Determine the [X, Y] coordinate at the center of the cell enclosing the given text.  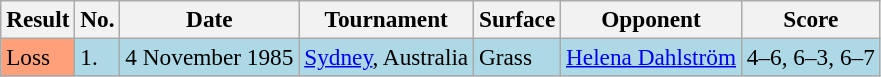
Sydney, Australia [386, 57]
Helena Dahlström [652, 57]
4 November 1985 [210, 57]
Date [210, 19]
Loss [38, 57]
Surface [518, 19]
4–6, 6–3, 6–7 [810, 57]
1. [98, 57]
Result [38, 19]
Grass [518, 57]
Score [810, 19]
No. [98, 19]
Opponent [652, 19]
Tournament [386, 19]
